Determine the [X, Y] coordinate at the center of the cell enclosing the given text.  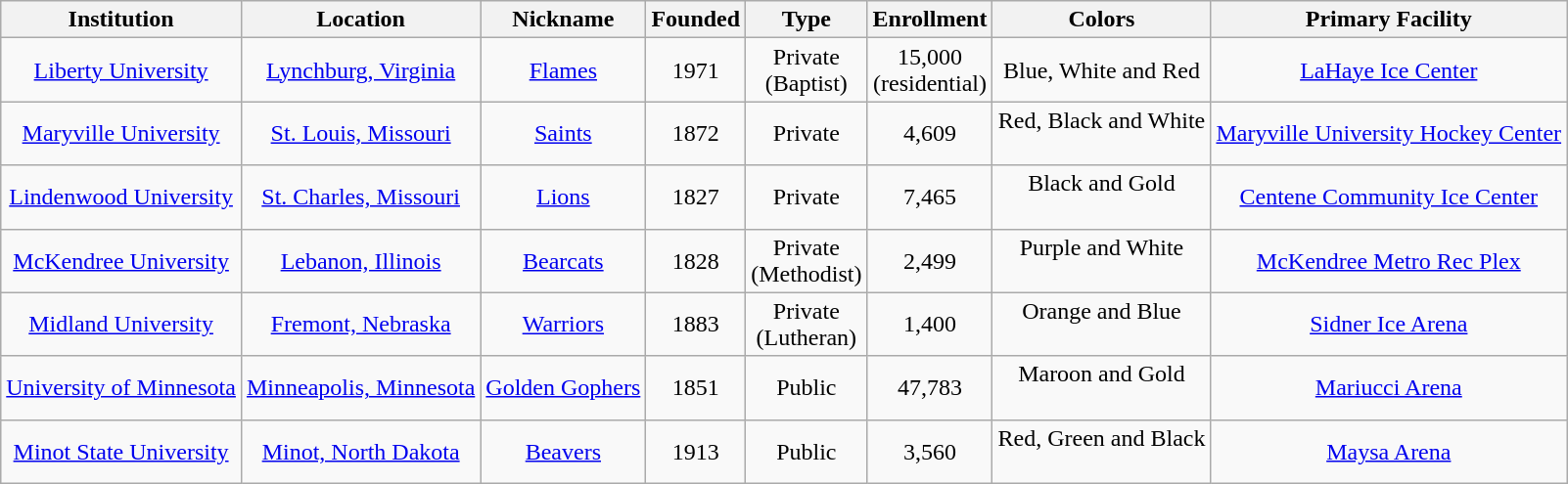
Liberty University [121, 70]
7,465 [930, 198]
Enrollment [930, 20]
Institution [121, 20]
Purple and White [1102, 260]
Founded [696, 20]
Minneapolis, Minnesota [360, 387]
2,499 [930, 260]
1971 [696, 70]
Orange and Blue [1102, 325]
Lions [564, 198]
Flames [564, 70]
1913 [696, 452]
Private(Lutheran) [807, 325]
1827 [696, 198]
Golden Gophers [564, 387]
Red, Green and Black [1102, 452]
Lynchburg, Virginia [360, 70]
1872 [696, 133]
15,000(residential) [930, 70]
1828 [696, 260]
LaHaye Ice Center [1389, 70]
Type [807, 20]
1883 [696, 325]
Centene Community Ice Center [1389, 198]
Sidner Ice Arena [1389, 325]
47,783 [930, 387]
Fremont, Nebraska [360, 325]
1851 [696, 387]
Location [360, 20]
Red, Black and White [1102, 133]
Minot, North Dakota [360, 452]
4,609 [930, 133]
Black and Gold [1102, 198]
Minot State University [121, 452]
Maroon and Gold [1102, 387]
Mariucci Arena [1389, 387]
St. Charles, Missouri [360, 198]
3,560 [930, 452]
Maysa Arena [1389, 452]
Lebanon, Illinois [360, 260]
1,400 [930, 325]
McKendree Metro Rec Plex [1389, 260]
Maryville University [121, 133]
St. Louis, Missouri [360, 133]
Nickname [564, 20]
Blue, White and Red [1102, 70]
Private(Baptist) [807, 70]
Colors [1102, 20]
Primary Facility [1389, 20]
University of Minnesota [121, 387]
Beavers [564, 452]
Lindenwood University [121, 198]
Bearcats [564, 260]
McKendree University [121, 260]
Maryville University Hockey Center [1389, 133]
Saints [564, 133]
Midland University [121, 325]
Warriors [564, 325]
Private(Methodist) [807, 260]
